Determine the [X, Y] coordinate at the center of the cell enclosing the given text.  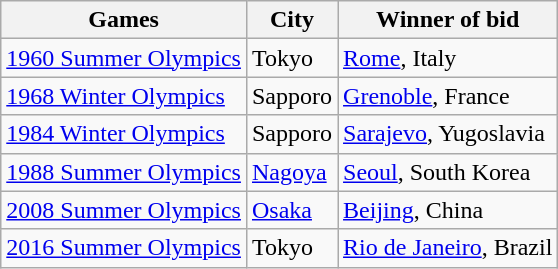
1968 Winter Olympics [124, 96]
Seoul, South Korea [448, 172]
1984 Winter Olympics [124, 134]
2008 Summer Olympics [124, 210]
1960 Summer Olympics [124, 58]
Games [124, 20]
City [292, 20]
Rome, Italy [448, 58]
Grenoble, France [448, 96]
Rio de Janeiro, Brazil [448, 248]
1988 Summer Olympics [124, 172]
Sarajevo, Yugoslavia [448, 134]
Osaka [292, 210]
Winner of bid [448, 20]
Beijing, China [448, 210]
2016 Summer Olympics [124, 248]
Nagoya [292, 172]
